Output the [x, y] coordinate of the center of the cell containing the given text.  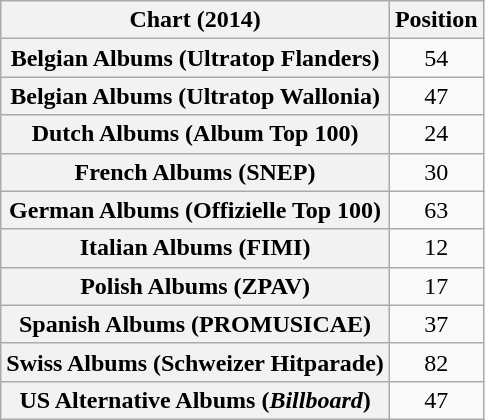
Belgian Albums (Ultratop Wallonia) [196, 96]
Dutch Albums (Album Top 100) [196, 134]
Spanish Albums (PROMUSICAE) [196, 324]
US Alternative Albums (Billboard) [196, 400]
12 [436, 248]
Belgian Albums (Ultratop Flanders) [196, 58]
37 [436, 324]
82 [436, 362]
24 [436, 134]
Italian Albums (FIMI) [196, 248]
Chart (2014) [196, 20]
17 [436, 286]
30 [436, 172]
Swiss Albums (Schweizer Hitparade) [196, 362]
Position [436, 20]
54 [436, 58]
63 [436, 210]
Polish Albums (ZPAV) [196, 286]
French Albums (SNEP) [196, 172]
German Albums (Offizielle Top 100) [196, 210]
